Capture the cell that displays the provided text and extract its [x, y] central coordinate. 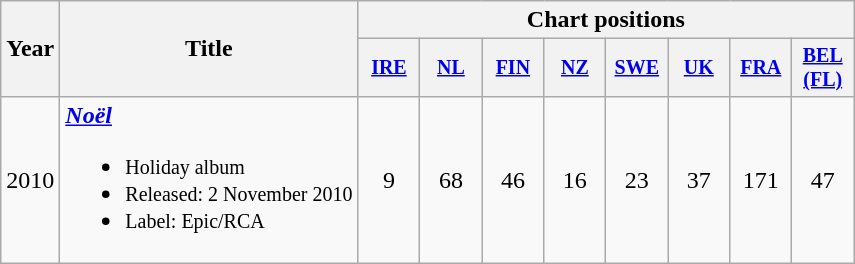
FRA [761, 68]
UK [699, 68]
2010 [30, 180]
46 [513, 180]
FIN [513, 68]
Title [209, 49]
171 [761, 180]
NoëlHoliday albumReleased: 2 November 2010Label: Epic/RCA [209, 180]
16 [575, 180]
23 [637, 180]
9 [389, 180]
NZ [575, 68]
SWE [637, 68]
BEL (FL) [823, 68]
Chart positions [606, 20]
Year [30, 49]
NL [451, 68]
68 [451, 180]
47 [823, 180]
37 [699, 180]
IRE [389, 68]
